Capture the cell that displays the provided text and extract its (X, Y) central coordinate. 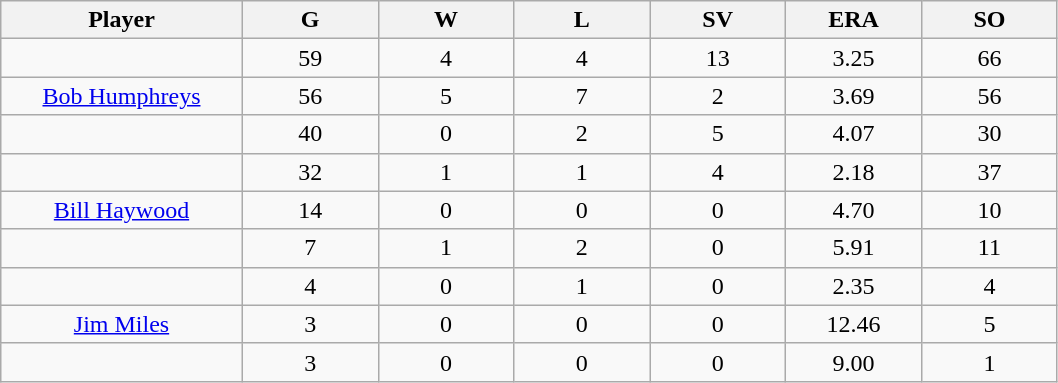
40 (310, 134)
2.35 (854, 286)
SO (989, 20)
37 (989, 172)
13 (718, 58)
G (310, 20)
14 (310, 210)
3.25 (854, 58)
Player (122, 20)
Bill Haywood (122, 210)
3.69 (854, 96)
SV (718, 20)
59 (310, 58)
66 (989, 58)
5.91 (854, 248)
L (582, 20)
10 (989, 210)
11 (989, 248)
4.07 (854, 134)
32 (310, 172)
9.00 (854, 362)
ERA (854, 20)
W (446, 20)
30 (989, 134)
4.70 (854, 210)
2.18 (854, 172)
Bob Humphreys (122, 96)
12.46 (854, 324)
Jim Miles (122, 324)
